Return (x, y) of the center of cell containing provided text 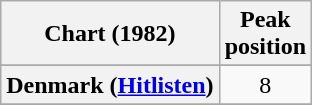
Chart (1982) (110, 34)
Peakposition (265, 34)
Denmark (Hitlisten) (110, 85)
8 (265, 85)
